Provide the (X, Y) coordinate of the cell's center where the given text is located.  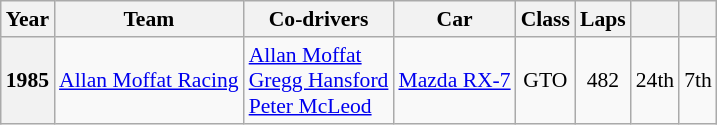
7th (698, 80)
1985 (28, 80)
Mazda RX-7 (454, 80)
Allan Moffat Racing (149, 80)
GTO (546, 80)
Class (546, 19)
Allan Moffat Gregg Hansford Peter McLeod (319, 80)
24th (656, 80)
482 (603, 80)
Year (28, 19)
Car (454, 19)
Laps (603, 19)
Team (149, 19)
Co-drivers (319, 19)
